Provide the [x, y] coordinate of the cell's center where the given text is located.  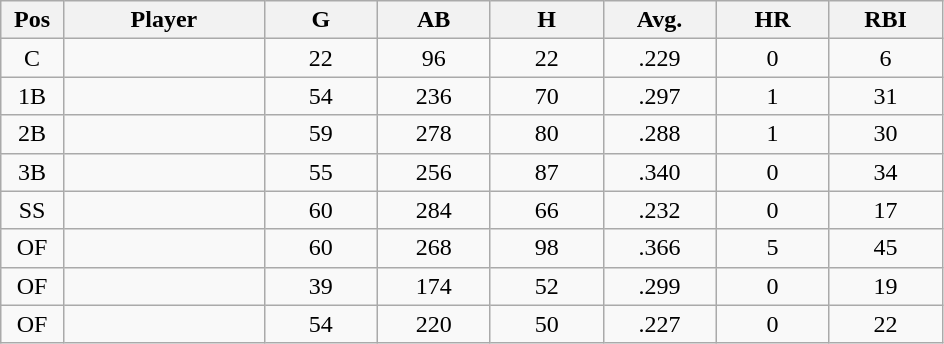
30 [886, 134]
19 [886, 286]
.232 [660, 210]
Pos [32, 20]
RBI [886, 20]
80 [546, 134]
220 [434, 324]
2B [32, 134]
.229 [660, 58]
256 [434, 172]
278 [434, 134]
.366 [660, 248]
284 [434, 210]
17 [886, 210]
96 [434, 58]
268 [434, 248]
39 [320, 286]
AB [434, 20]
52 [546, 286]
34 [886, 172]
SS [32, 210]
31 [886, 96]
6 [886, 58]
Player [164, 20]
G [320, 20]
87 [546, 172]
50 [546, 324]
.227 [660, 324]
59 [320, 134]
66 [546, 210]
55 [320, 172]
.340 [660, 172]
HR [772, 20]
45 [886, 248]
174 [434, 286]
1B [32, 96]
70 [546, 96]
.299 [660, 286]
C [32, 58]
.288 [660, 134]
98 [546, 248]
3B [32, 172]
H [546, 20]
.297 [660, 96]
5 [772, 248]
Avg. [660, 20]
236 [434, 96]
